Provide the (X, Y) coordinate of the cell's center where the given text is located.  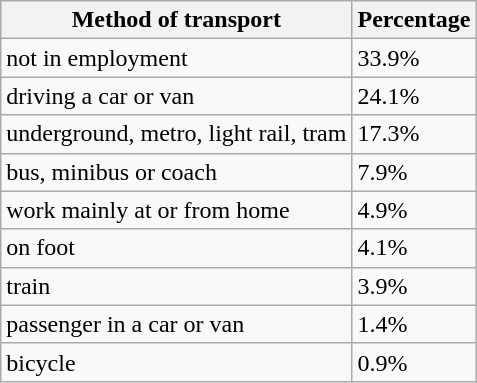
bus, minibus or coach (176, 172)
driving a car or van (176, 96)
33.9% (414, 58)
train (176, 286)
4.1% (414, 248)
bicycle (176, 362)
24.1% (414, 96)
underground, metro, light rail, tram (176, 134)
3.9% (414, 286)
17.3% (414, 134)
Percentage (414, 20)
on foot (176, 248)
not in employment (176, 58)
4.9% (414, 210)
1.4% (414, 324)
0.9% (414, 362)
work mainly at or from home (176, 210)
passenger in a car or van (176, 324)
Method of transport (176, 20)
7.9% (414, 172)
